Extract the [X, Y] coordinate from the center of the cell holding the provided text.  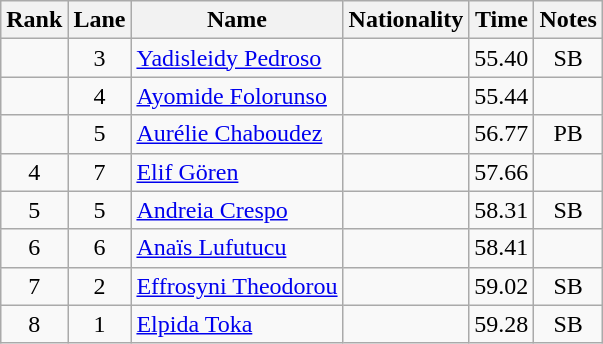
Ayomide Folorunso [237, 96]
Elpida Toka [237, 324]
55.40 [502, 58]
58.31 [502, 210]
2 [100, 286]
Effrosyni Theodorou [237, 286]
59.02 [502, 286]
8 [34, 324]
PB [568, 134]
Nationality [406, 20]
56.77 [502, 134]
Name [237, 20]
57.66 [502, 172]
3 [100, 58]
1 [100, 324]
Aurélie Chaboudez [237, 134]
Rank [34, 20]
Elif Gören [237, 172]
58.41 [502, 248]
Yadisleidy Pedroso [237, 58]
59.28 [502, 324]
Andreia Crespo [237, 210]
Time [502, 20]
55.44 [502, 96]
Anaïs Lufutucu [237, 248]
Lane [100, 20]
Notes [568, 20]
